Pinpoint the cell where the given text exists, returning its (x, y) midpoint coordinate. 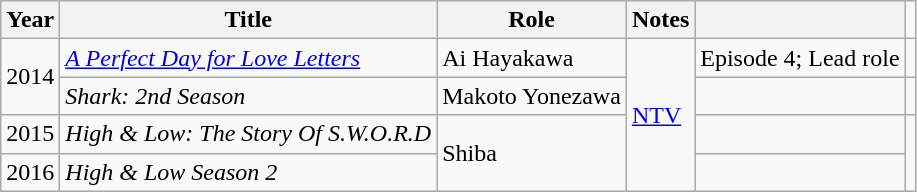
A Perfect Day for Love Letters (248, 58)
NTV (660, 115)
High & Low Season 2 (248, 172)
Shark: 2nd Season (248, 96)
Notes (660, 20)
2016 (30, 172)
Shiba (532, 153)
High & Low: The Story Of S.W.O.R.D (248, 134)
2014 (30, 77)
Year (30, 20)
Ai Hayakawa (532, 58)
2015 (30, 134)
Makoto Yonezawa (532, 96)
Title (248, 20)
Episode 4; Lead role (800, 58)
Role (532, 20)
